From the cell containing the given text, extract its center point as [X, Y] coordinate. 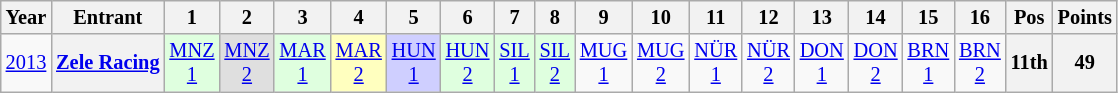
2 [246, 17]
6 [468, 17]
MUG2 [660, 63]
MAR2 [359, 63]
Zele Racing [108, 63]
Points [1085, 17]
NÜR2 [768, 63]
MNZ1 [192, 63]
DON1 [822, 63]
49 [1085, 63]
13 [822, 17]
MUG1 [604, 63]
8 [555, 17]
7 [514, 17]
14 [876, 17]
MNZ2 [246, 63]
HUN2 [468, 63]
HUN1 [414, 63]
SIL2 [555, 63]
9 [604, 17]
16 [980, 17]
SIL1 [514, 63]
1 [192, 17]
Pos [1030, 17]
Year [26, 17]
4 [359, 17]
BRN1 [928, 63]
DON2 [876, 63]
BRN2 [980, 63]
3 [302, 17]
12 [768, 17]
5 [414, 17]
Entrant [108, 17]
10 [660, 17]
15 [928, 17]
11th [1030, 63]
NÜR1 [716, 63]
MAR1 [302, 63]
2013 [26, 63]
11 [716, 17]
